Capture the cell that displays the provided text and extract its [x, y] central coordinate. 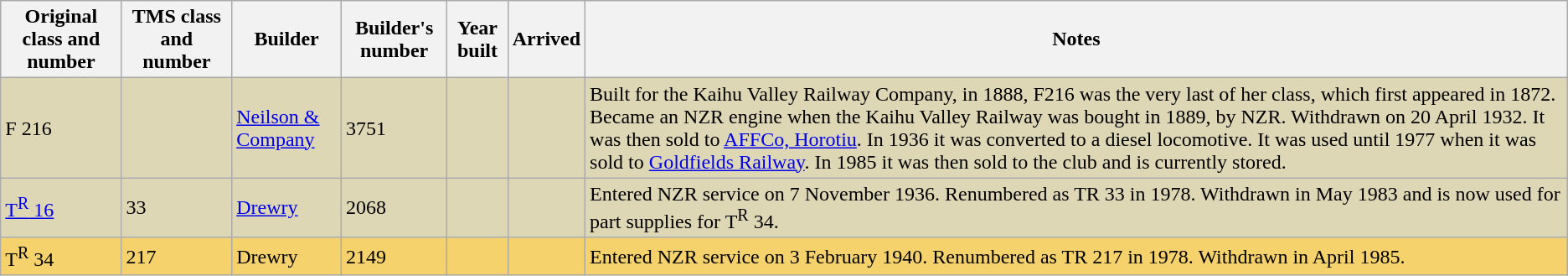
Original class and number [61, 39]
Builder [286, 39]
Entered NZR service on 7 November 1936. Renumbered as TR 33 in 1978. Withdrawn in May 1983 and is now used for part supplies for TR 34. [1077, 208]
TR 34 [61, 257]
Neilson & Company [286, 128]
2149 [394, 257]
3751 [394, 128]
2068 [394, 208]
33 [177, 208]
Year built [477, 39]
Arrived [546, 39]
TMS class and number [177, 39]
TR 16 [61, 208]
Builder's number [394, 39]
Notes [1077, 39]
F 216 [61, 128]
217 [177, 257]
Entered NZR service on 3 February 1940. Renumbered as TR 217 in 1978. Withdrawn in April 1985. [1077, 257]
